Provide the (X, Y) coordinate of the cell's center where the given text is located.  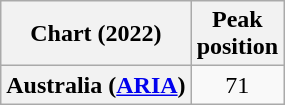
Peakposition (237, 34)
71 (237, 85)
Australia (ARIA) (96, 85)
Chart (2022) (96, 34)
